For the text-containing cell, return its midpoint in [x, y] coordinate format. 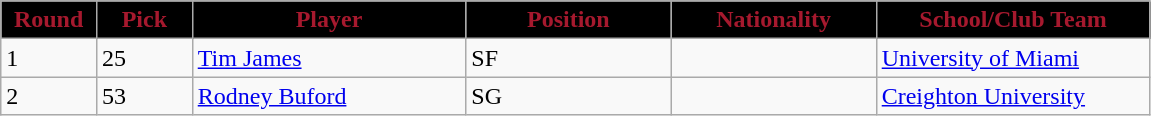
Pick [144, 20]
2 [49, 96]
25 [144, 58]
Rodney Buford [329, 96]
Player [329, 20]
School/Club Team [1013, 20]
53 [144, 96]
University of Miami [1013, 58]
1 [49, 58]
Position [568, 20]
Creighton University [1013, 96]
Round [49, 20]
Nationality [774, 20]
Tim James [329, 58]
SG [568, 96]
SF [568, 58]
